Extract the (x, y) coordinate from the center of the cell holding the provided text.  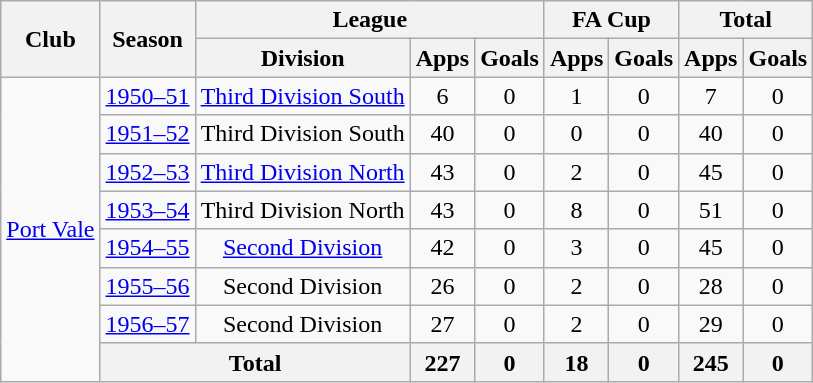
7 (711, 96)
42 (442, 248)
FA Cup (611, 20)
1953–54 (148, 210)
51 (711, 210)
29 (711, 324)
1 (576, 96)
Port Vale (50, 229)
6 (442, 96)
1956–57 (148, 324)
1951–52 (148, 134)
1950–51 (148, 96)
8 (576, 210)
227 (442, 362)
26 (442, 286)
League (370, 20)
Division (302, 58)
1955–56 (148, 286)
1952–53 (148, 172)
27 (442, 324)
Season (148, 39)
Club (50, 39)
3 (576, 248)
1954–55 (148, 248)
28 (711, 286)
18 (576, 362)
245 (711, 362)
